Detect which cell encompasses the target text, then output its (x, y) center coordinate. 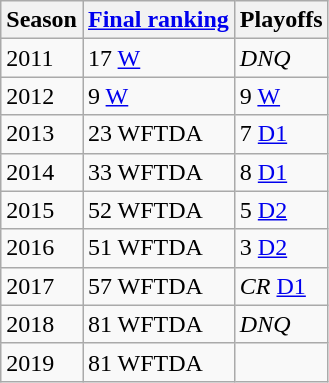
2017 (42, 286)
8 D1 (281, 172)
57 WFTDA (158, 286)
23 WFTDA (158, 134)
51 WFTDA (158, 248)
2011 (42, 58)
2015 (42, 210)
2016 (42, 248)
Final ranking (158, 20)
2018 (42, 324)
Playoffs (281, 20)
2019 (42, 362)
2014 (42, 172)
5 D2 (281, 210)
3 D2 (281, 248)
17 W (158, 58)
33 WFTDA (158, 172)
Season (42, 20)
52 WFTDA (158, 210)
2012 (42, 96)
CR D1 (281, 286)
2013 (42, 134)
7 D1 (281, 134)
